Pinpoint the cell where the given text exists, returning its (x, y) midpoint coordinate. 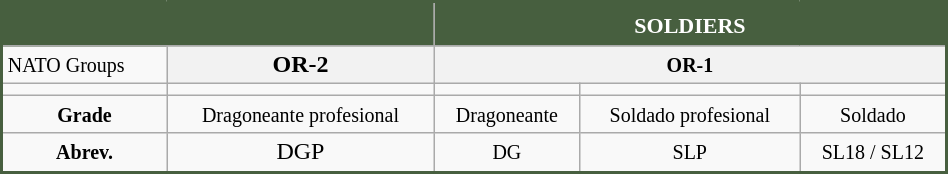
OR-1 (690, 65)
Grade (84, 114)
SLP (690, 152)
OR-2 (300, 65)
SL18 / SL12 (874, 152)
Soldado profesional (690, 114)
DGP (300, 152)
Soldado (874, 114)
Abrev. (84, 152)
Dragoneante profesional (300, 114)
NATO Groups (84, 65)
SOLDIERS (690, 24)
DG (506, 152)
Dragoneante (506, 114)
